Return [x, y] of the center of cell containing provided text 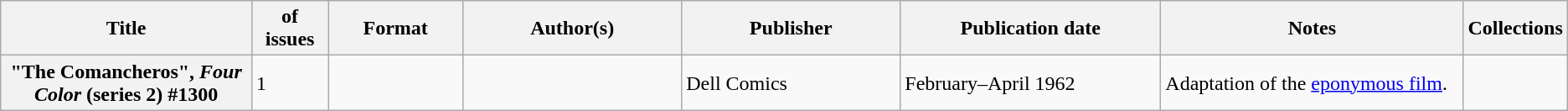
Publisher [791, 29]
of issues [290, 29]
February–April 1962 [1030, 82]
1 [290, 82]
Author(s) [573, 29]
"The Comancheros", Four Color (series 2) #1300 [126, 82]
Notes [1312, 29]
Collections [1515, 29]
Format [395, 29]
Dell Comics [791, 82]
Title [126, 29]
Publication date [1030, 29]
Adaptation of the eponymous film. [1312, 82]
